Identify which cell holds the provided text, then report its (X, Y) central coordinate. 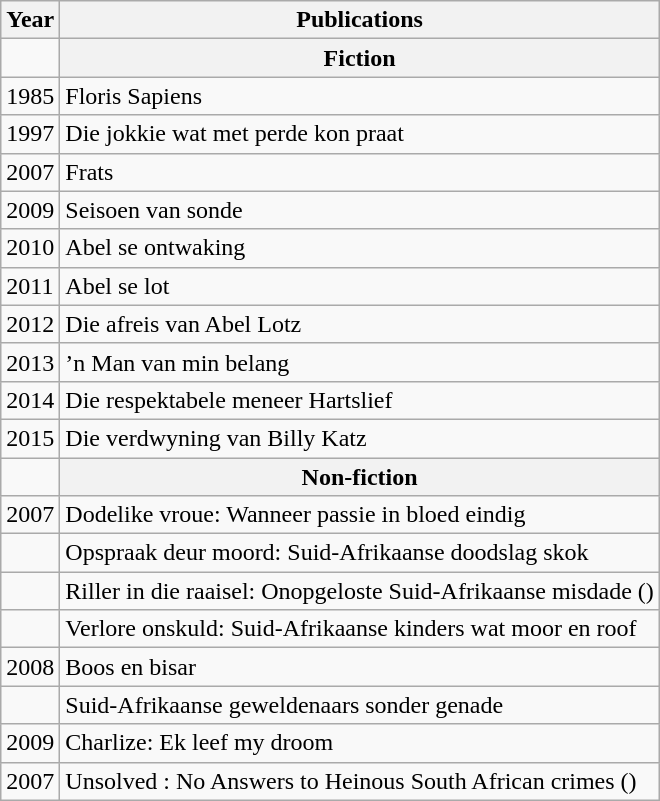
Dodelike vroue: Wanneer passie in bloed eindig (360, 515)
Riller in die raaisel: Onopgeloste Suid-Afrikaanse misdade () (360, 591)
Charlize: Ek leef my droom (360, 743)
Boos en bisar (360, 667)
Suid-Afrikaanse geweldenaars sonder genade (360, 705)
2011 (30, 286)
1985 (30, 96)
Die jokkie wat met perde kon praat (360, 134)
Frats (360, 172)
2008 (30, 667)
2010 (30, 248)
2012 (30, 324)
’n Man van min belang (360, 362)
Abel se ontwaking (360, 248)
Unsolved : No Answers to Heinous South African crimes () (360, 781)
1997 (30, 134)
Abel se lot (360, 286)
2015 (30, 438)
Non-fiction (360, 477)
Verlore onskuld: Suid-Afrikaanse kinders wat moor en roof (360, 629)
2013 (30, 362)
Year (30, 20)
2014 (30, 400)
Die respektabele meneer Hartslief (360, 400)
Floris Sapiens (360, 96)
Die afreis van Abel Lotz (360, 324)
Seisoen van sonde (360, 210)
Die verdwyning van Billy Katz (360, 438)
Publications (360, 20)
Fiction (360, 58)
Opspraak deur moord: Suid-Afrikaanse doodslag skok (360, 553)
